Identify which cell holds the provided text, then report its (x, y) central coordinate. 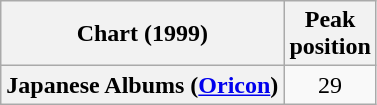
Peak position (330, 34)
29 (330, 85)
Japanese Albums (Oricon) (142, 85)
Chart (1999) (142, 34)
